Provide the [X, Y] coordinate of the cell's center where the given text is located.  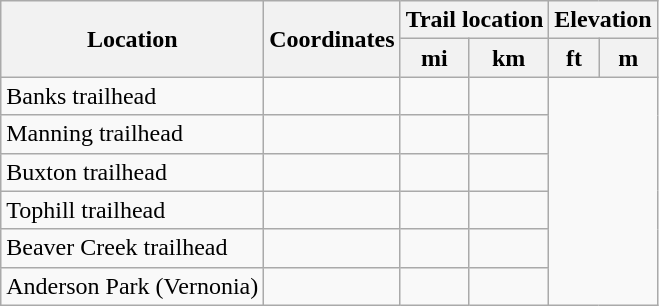
Elevation [603, 20]
Manning trailhead [132, 134]
km [508, 58]
Trail location [474, 20]
Buxton trailhead [132, 172]
Tophill trailhead [132, 210]
m [628, 58]
Coordinates [332, 39]
Banks trailhead [132, 96]
Anderson Park (Vernonia) [132, 286]
Beaver Creek trailhead [132, 248]
Location [132, 39]
ft [574, 58]
mi [434, 58]
